Scan for the cell matching the given text and deliver its (X, Y) coordinate at center. 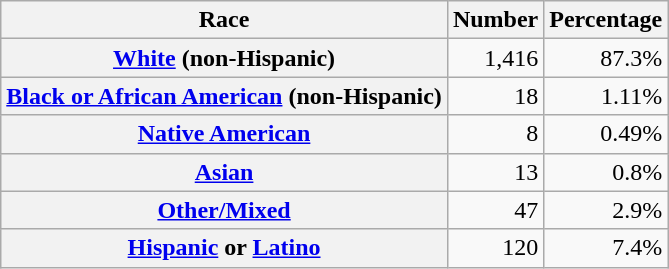
Other/Mixed (224, 210)
1.11% (606, 96)
13 (495, 172)
2.9% (606, 210)
120 (495, 248)
1,416 (495, 58)
White (non-Hispanic) (224, 58)
Race (224, 20)
Asian (224, 172)
Percentage (606, 20)
0.8% (606, 172)
Black or African American (non-Hispanic) (224, 96)
47 (495, 210)
Number (495, 20)
8 (495, 134)
Native American (224, 134)
18 (495, 96)
7.4% (606, 248)
0.49% (606, 134)
Hispanic or Latino (224, 248)
87.3% (606, 58)
